Pinpoint the cell where the given text exists, returning its (X, Y) midpoint coordinate. 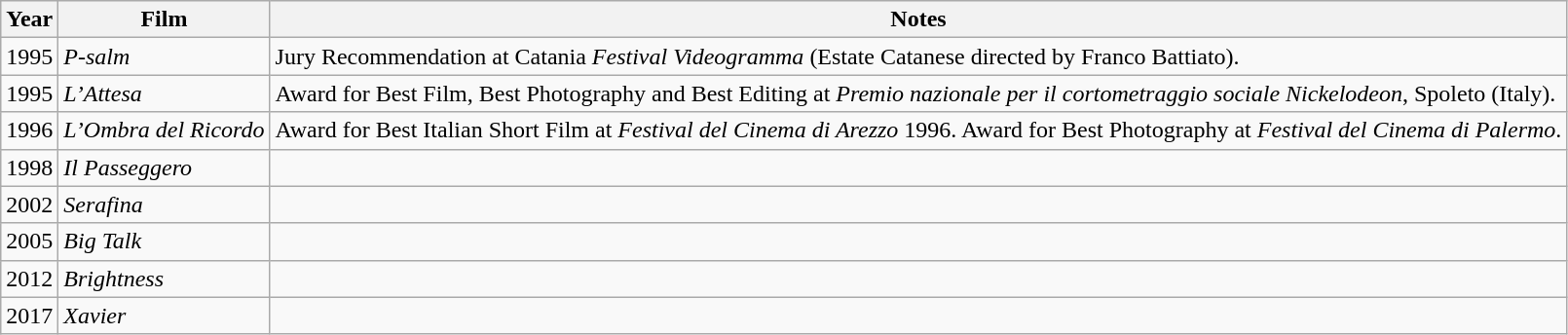
P-salm (164, 56)
Big Talk (164, 242)
Brightness (164, 279)
2005 (29, 242)
1998 (29, 167)
Year (29, 19)
Award for Best Italian Short Film at Festival del Cinema di Arezzo 1996. Award for Best Photography at Festival del Cinema di Palermo. (918, 130)
Film (164, 19)
Notes (918, 19)
L’Attesa (164, 93)
Award for Best Film, Best Photography and Best Editing at Premio nazionale per il cortometraggio sociale Nickelodeon, Spoleto (Italy). (918, 93)
Jury Recommendation at Catania Festival Videogramma (Estate Catanese directed by Franco Battiato). (918, 56)
1996 (29, 130)
2017 (29, 316)
Il Passeggero (164, 167)
Serafina (164, 205)
L’Ombra del Ricordo (164, 130)
2002 (29, 205)
2012 (29, 279)
Xavier (164, 316)
